Identify which cell holds the provided text, then report its (x, y) central coordinate. 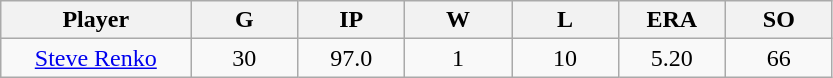
ERA (672, 20)
5.20 (672, 58)
Steve Renko (96, 58)
W (458, 20)
30 (244, 58)
66 (778, 58)
L (566, 20)
1 (458, 58)
IP (352, 20)
G (244, 20)
SO (778, 20)
97.0 (352, 58)
10 (566, 58)
Player (96, 20)
